Find where the given text appears and provide that cell's center as [X, Y] coordinate. 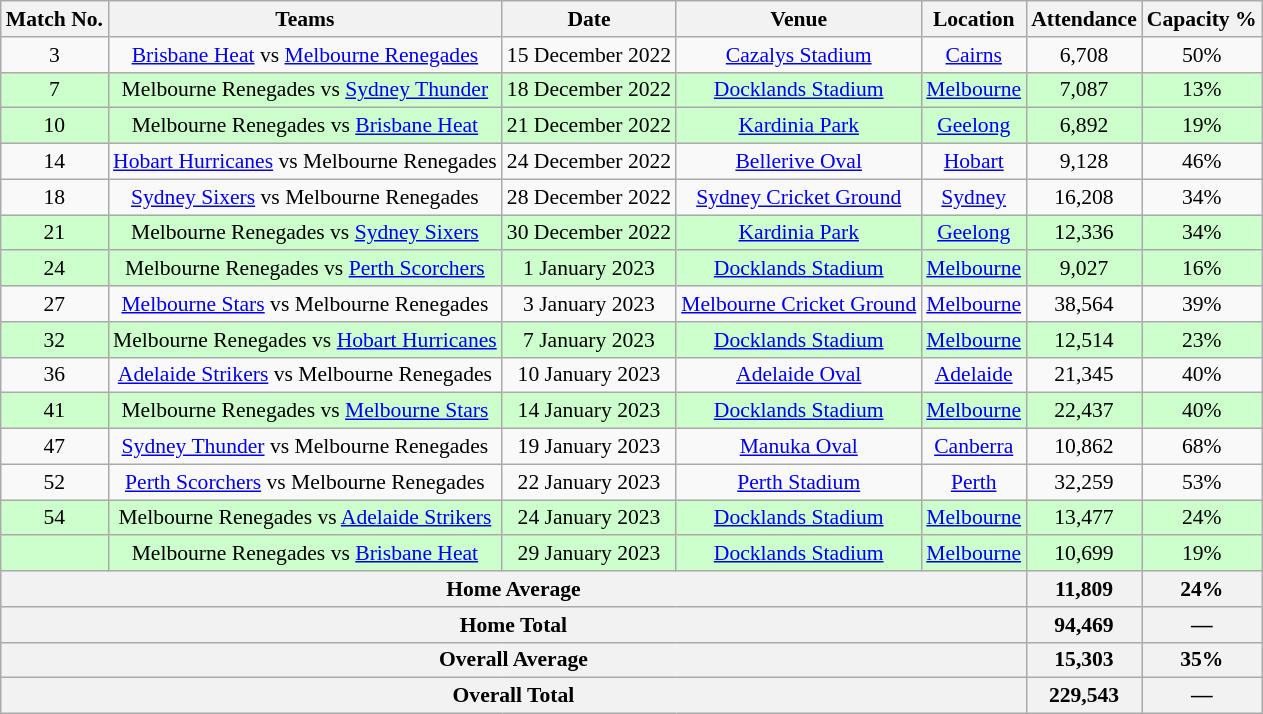
54 [54, 518]
52 [54, 482]
Manuka Oval [798, 447]
Sydney [974, 197]
Canberra [974, 447]
32,259 [1084, 482]
24 January 2023 [589, 518]
Cazalys Stadium [798, 55]
18 [54, 197]
15,303 [1084, 660]
23% [1202, 340]
21 [54, 233]
Melbourne Renegades vs Perth Scorchers [305, 269]
14 [54, 162]
39% [1202, 304]
Sydney Cricket Ground [798, 197]
94,469 [1084, 625]
10,699 [1084, 554]
Melbourne Renegades vs Melbourne Stars [305, 411]
9,027 [1084, 269]
27 [54, 304]
29 January 2023 [589, 554]
Bellerive Oval [798, 162]
32 [54, 340]
12,336 [1084, 233]
16% [1202, 269]
16,208 [1084, 197]
68% [1202, 447]
22,437 [1084, 411]
Melbourne Stars vs Melbourne Renegades [305, 304]
21 December 2022 [589, 126]
22 January 2023 [589, 482]
Brisbane Heat vs Melbourne Renegades [305, 55]
Melbourne Renegades vs Sydney Sixers [305, 233]
Sydney Thunder vs Melbourne Renegades [305, 447]
Attendance [1084, 19]
Match No. [54, 19]
10 January 2023 [589, 375]
Date [589, 19]
24 December 2022 [589, 162]
12,514 [1084, 340]
Melbourne Renegades vs Sydney Thunder [305, 90]
13% [1202, 90]
10 [54, 126]
13,477 [1084, 518]
Perth Stadium [798, 482]
Home Total [514, 625]
Adelaide Oval [798, 375]
35% [1202, 660]
47 [54, 447]
6,892 [1084, 126]
3 [54, 55]
Melbourne Cricket Ground [798, 304]
Adelaide [974, 375]
Overall Total [514, 696]
Melbourne Renegades vs Hobart Hurricanes [305, 340]
Sydney Sixers vs Melbourne Renegades [305, 197]
1 January 2023 [589, 269]
Cairns [974, 55]
19 January 2023 [589, 447]
Capacity % [1202, 19]
30 December 2022 [589, 233]
18 December 2022 [589, 90]
46% [1202, 162]
9,128 [1084, 162]
21,345 [1084, 375]
36 [54, 375]
Melbourne Renegades vs Adelaide Strikers [305, 518]
Location [974, 19]
3 January 2023 [589, 304]
50% [1202, 55]
Perth Scorchers vs Melbourne Renegades [305, 482]
14 January 2023 [589, 411]
7 [54, 90]
229,543 [1084, 696]
Overall Average [514, 660]
6,708 [1084, 55]
Home Average [514, 589]
Venue [798, 19]
38,564 [1084, 304]
Perth [974, 482]
Teams [305, 19]
41 [54, 411]
Hobart [974, 162]
24 [54, 269]
7 January 2023 [589, 340]
11,809 [1084, 589]
53% [1202, 482]
10,862 [1084, 447]
Hobart Hurricanes vs Melbourne Renegades [305, 162]
7,087 [1084, 90]
28 December 2022 [589, 197]
15 December 2022 [589, 55]
Adelaide Strikers vs Melbourne Renegades [305, 375]
